Locate the cell with the specified text and output its (x, y) center coordinate. 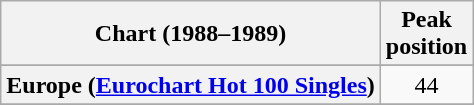
44 (426, 85)
Peakposition (426, 34)
Chart (1988–1989) (191, 34)
Europe (Eurochart Hot 100 Singles) (191, 85)
